Search for the cell housing the specified text and yield its (x, y) center coordinate. 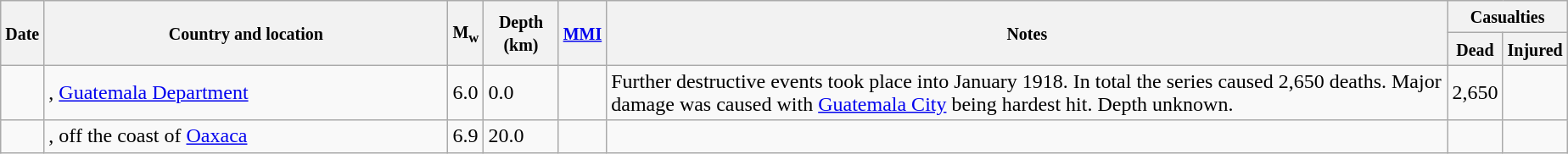
Dead (1475, 49)
2,650 (1475, 93)
, Guatemala Department (246, 93)
, off the coast of Oaxaca (246, 136)
Date (22, 33)
MMI (582, 33)
0.0 (521, 93)
Notes (1027, 33)
6.0 (466, 93)
Injured (1535, 49)
20.0 (521, 136)
6.9 (466, 136)
Depth (km) (521, 33)
Casualties (1507, 17)
Mw (466, 33)
Country and location (246, 33)
